Search for the cell housing the specified text and yield its (x, y) center coordinate. 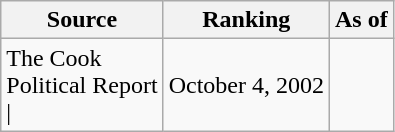
As of (361, 20)
October 4, 2002 (246, 85)
The CookPolitical Report| (82, 85)
Ranking (246, 20)
Source (82, 20)
